Return the [x, y] coordinate for the center point of the cell that contains the specified text.  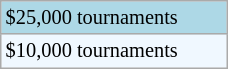
$10,000 tournaments [114, 51]
$25,000 tournaments [114, 17]
